Return [X, Y] of the center of cell containing provided text 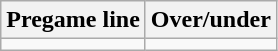
Over/under [210, 20]
Pregame line [74, 20]
